Detect which cell encompasses the target text, then output its [x, y] center coordinate. 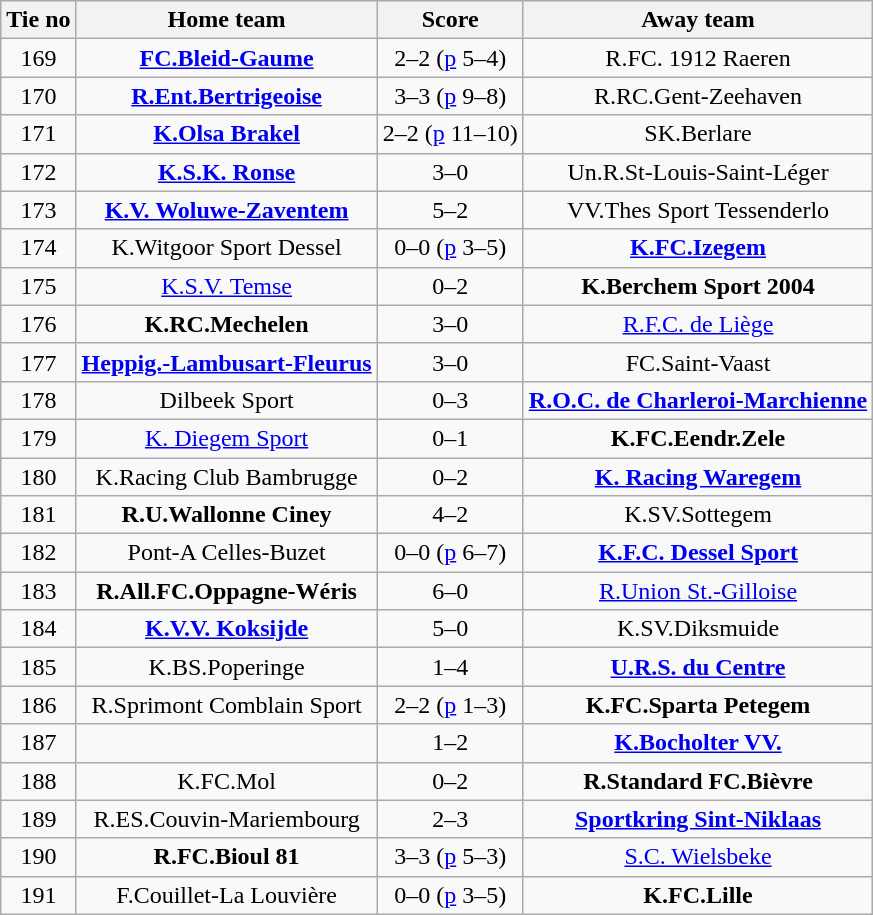
K.Berchem Sport 2004 [698, 286]
K.S.V. Temse [226, 286]
F.Couillet-La Louvière [226, 895]
R.RC.Gent-Zeehaven [698, 96]
K.V.V. Koksijde [226, 629]
0–1 [450, 438]
VV.Thes Sport Tessenderlo [698, 210]
2–2 (p 11–10) [450, 134]
179 [38, 438]
180 [38, 477]
FC.Bleid-Gaume [226, 58]
172 [38, 172]
173 [38, 210]
R.O.C. de Charleroi-Marchienne [698, 400]
1–2 [450, 743]
5–2 [450, 210]
175 [38, 286]
R.Ent.Bertrigeoise [226, 96]
187 [38, 743]
K.SV.Diksmuide [698, 629]
191 [38, 895]
2–3 [450, 819]
177 [38, 362]
R.FC. 1912 Raeren [698, 58]
R.All.FC.Oppagne-Wéris [226, 591]
K.S.K. Ronse [226, 172]
U.R.S. du Centre [698, 667]
K.V. Woluwe-Zaventem [226, 210]
R.FC.Bioul 81 [226, 857]
5–0 [450, 629]
182 [38, 553]
K.Witgoor Sport Dessel [226, 248]
K.FC.Mol [226, 781]
0–3 [450, 400]
181 [38, 515]
184 [38, 629]
K.SV.Sottegem [698, 515]
Score [450, 20]
Dilbeek Sport [226, 400]
R.Sprimont Comblain Sport [226, 705]
K.Bocholter VV. [698, 743]
K.FC.Izegem [698, 248]
Pont-A Celles-Buzet [226, 553]
0–0 (p 6–7) [450, 553]
6–0 [450, 591]
Heppig.-Lambusart-Fleurus [226, 362]
185 [38, 667]
K.FC.Sparta Petegem [698, 705]
K. Diegem Sport [226, 438]
FC.Saint-Vaast [698, 362]
R.Union St.-Gilloise [698, 591]
169 [38, 58]
K.Racing Club Bambrugge [226, 477]
171 [38, 134]
183 [38, 591]
Tie no [38, 20]
1–4 [450, 667]
K. Racing Waregem [698, 477]
R.F.C. de Liège [698, 324]
Home team [226, 20]
K.FC.Eendr.Zele [698, 438]
186 [38, 705]
S.C. Wielsbeke [698, 857]
Un.R.St-Louis-Saint-Léger [698, 172]
2–2 (p 5–4) [450, 58]
4–2 [450, 515]
189 [38, 819]
K.F.C. Dessel Sport [698, 553]
3–3 (p 5–3) [450, 857]
Sportkring Sint-Niklaas [698, 819]
K.BS.Poperinge [226, 667]
178 [38, 400]
K.FC.Lille [698, 895]
K.RC.Mechelen [226, 324]
R.Standard FC.Bièvre [698, 781]
174 [38, 248]
3–3 (p 9–8) [450, 96]
190 [38, 857]
R.ES.Couvin-Mariembourg [226, 819]
188 [38, 781]
2–2 (p 1–3) [450, 705]
K.Olsa Brakel [226, 134]
170 [38, 96]
R.U.Wallonne Ciney [226, 515]
SK.Berlare [698, 134]
176 [38, 324]
Away team [698, 20]
